For the text-containing cell, return its midpoint in [X, Y] coordinate format. 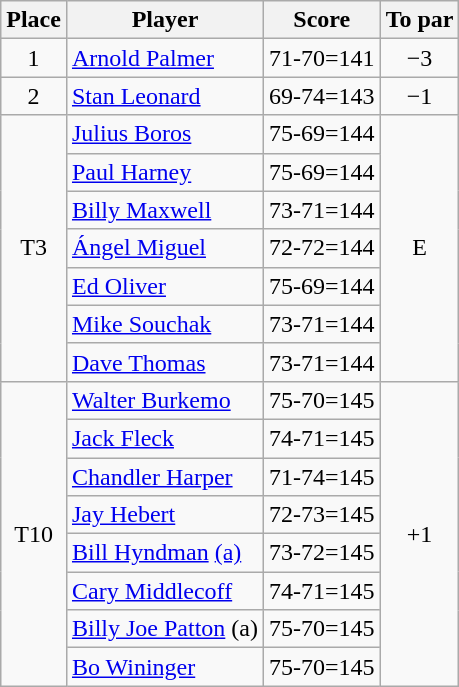
T3 [34, 248]
71-74=145 [322, 477]
Billy Joe Patton (a) [164, 629]
69-74=143 [322, 96]
72-73=145 [322, 515]
Paul Harney [164, 172]
Cary Middlecoff [164, 591]
Ángel Miguel [164, 248]
To par [420, 20]
Ed Oliver [164, 286]
T10 [34, 533]
1 [34, 58]
Arnold Palmer [164, 58]
Dave Thomas [164, 362]
+1 [420, 533]
Jay Hebert [164, 515]
71-70=141 [322, 58]
2 [34, 96]
Julius Boros [164, 134]
Mike Souchak [164, 324]
−1 [420, 96]
72-72=144 [322, 248]
−3 [420, 58]
Walter Burkemo [164, 400]
E [420, 248]
Score [322, 20]
Bill Hyndman (a) [164, 553]
Place [34, 20]
Player [164, 20]
Stan Leonard [164, 96]
Chandler Harper [164, 477]
Bo Wininger [164, 667]
Jack Fleck [164, 438]
73-72=145 [322, 553]
Billy Maxwell [164, 210]
